Output the (X, Y) coordinate of the center of the cell containing the given text.  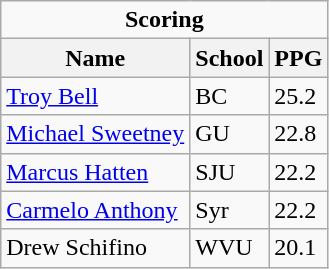
Name (96, 58)
Michael Sweetney (96, 134)
25.2 (298, 96)
SJU (230, 172)
Carmelo Anthony (96, 210)
BC (230, 96)
Troy Bell (96, 96)
WVU (230, 248)
School (230, 58)
Scoring (164, 20)
GU (230, 134)
Drew Schifino (96, 248)
PPG (298, 58)
22.8 (298, 134)
20.1 (298, 248)
Syr (230, 210)
Marcus Hatten (96, 172)
